Scan for the cell matching the given text and deliver its [X, Y] coordinate at center. 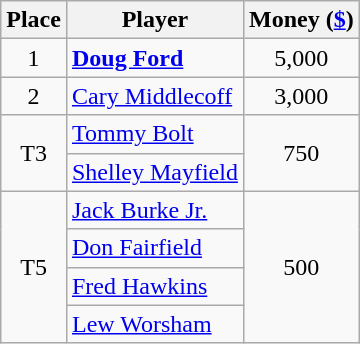
Don Fairfield [154, 248]
Lew Worsham [154, 324]
Doug Ford [154, 58]
T5 [34, 267]
Money ($) [301, 20]
2 [34, 96]
Shelley Mayfield [154, 172]
Cary Middlecoff [154, 96]
T3 [34, 153]
500 [301, 267]
5,000 [301, 58]
750 [301, 153]
Tommy Bolt [154, 134]
1 [34, 58]
Player [154, 20]
Jack Burke Jr. [154, 210]
Fred Hawkins [154, 286]
3,000 [301, 96]
Place [34, 20]
